Provide the [x, y] coordinate of the cell's center where the given text is located.  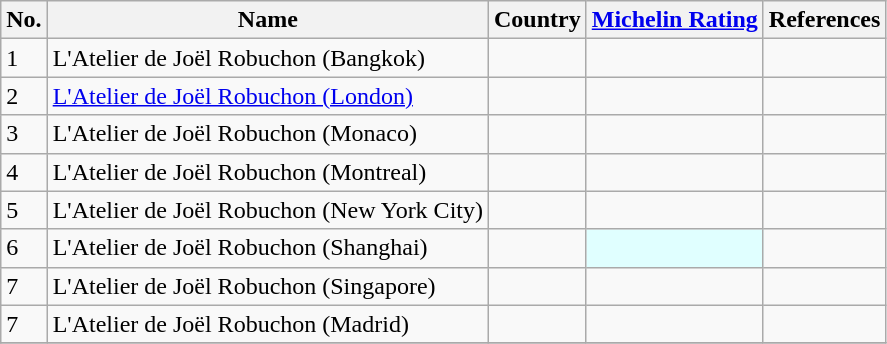
2 [24, 96]
No. [24, 20]
6 [24, 248]
1 [24, 58]
L'Atelier de Joël Robuchon (Singapore) [268, 286]
Name [268, 20]
L'Atelier de Joël Robuchon (Shanghai) [268, 248]
4 [24, 172]
L'Atelier de Joël Robuchon (New York City) [268, 210]
Country [537, 20]
Michelin Rating [674, 20]
5 [24, 210]
References [824, 20]
L'Atelier de Joël Robuchon (Montreal) [268, 172]
L'Atelier de Joël Robuchon (Bangkok) [268, 58]
L'Atelier de Joël Robuchon (Monaco) [268, 134]
3 [24, 134]
L'Atelier de Joël Robuchon (London) [268, 96]
L'Atelier de Joël Robuchon (Madrid) [268, 324]
